From the cell containing the given text, extract its center point as [x, y] coordinate. 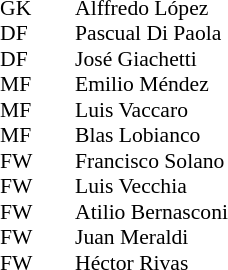
Juan Meraldi [152, 237]
Atilio Bernasconi [152, 212]
Emilio Méndez [152, 85]
Blas Lobianco [152, 135]
Luis Vaccaro [152, 110]
Pascual Di Paola [152, 33]
Francisco Solano [152, 161]
José Giachetti [152, 59]
Luis Vecchia [152, 187]
